Determine the [X, Y] coordinate at the center of the cell enclosing the given text.  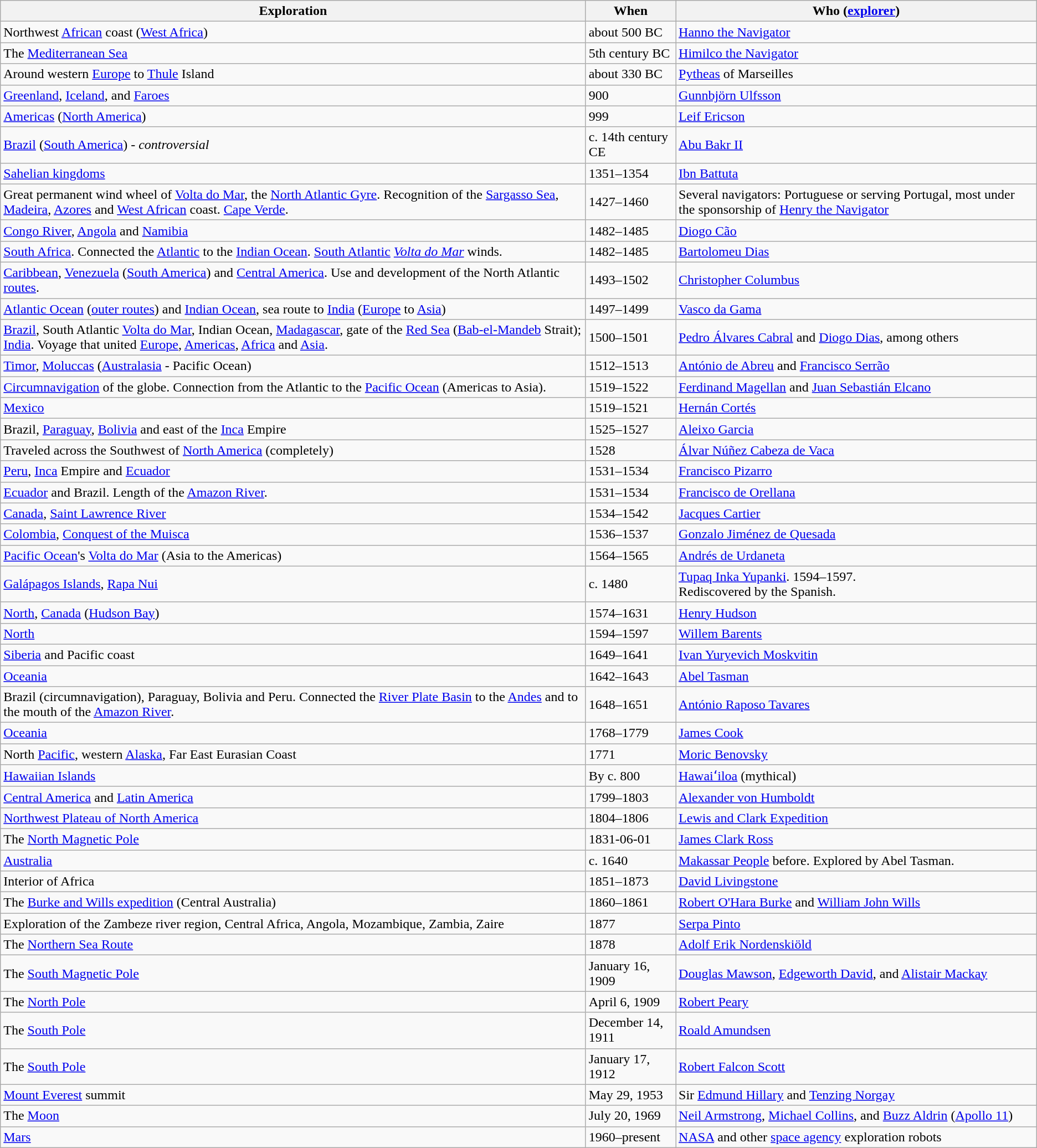
Peru, Inca Empire and Ecuador [293, 471]
James Clark Ross [856, 839]
Ivan Yuryevich Moskvitin [856, 655]
c. 14th century CE [630, 145]
Greenland, Iceland, and Faroes [293, 95]
1534–1542 [630, 513]
1351–1354 [630, 173]
Mars [293, 1137]
1500–1501 [630, 338]
Central America and Latin America [293, 797]
Colombia, Conquest of the Muisca [293, 534]
Exploration [293, 11]
Abu Bakr II [856, 145]
1648–1651 [630, 704]
1771 [630, 754]
Circumnavigation of the globe. Connection from the Atlantic to the Pacific Ocean (Americas to Asia). [293, 387]
Traveled across the Southwest of North America (completely) [293, 450]
Mount Everest summit [293, 1095]
Robert Falcon Scott [856, 1067]
Jacques Cartier [856, 513]
May 29, 1953 [630, 1095]
Christopher Columbus [856, 280]
The South Magnetic Pole [293, 974]
Tupaq Inka Yupanki. 1594–1597.Rediscovered by the Spanish. [856, 584]
1519–1522 [630, 387]
Abel Tasman [856, 676]
NASA and other space agency exploration robots [856, 1137]
Timor, Moluccas (Australasia - Pacific Ocean) [293, 366]
Atlantic Ocean (outer routes) and Indian Ocean, sea route to India (Europe to Asia) [293, 308]
Alexander von Humboldt [856, 797]
5th century BC [630, 53]
1519–1521 [630, 408]
Henry Hudson [856, 612]
1564–1565 [630, 555]
Bartolomeu Dias [856, 251]
Gunnbjörn Ulfsson [856, 95]
James Cook [856, 733]
1642–1643 [630, 676]
1960–present [630, 1137]
1493–1502 [630, 280]
Hernán Cortés [856, 408]
900 [630, 95]
Ibn Battuta [856, 173]
Neil Armstrong, Michael Collins, and Buzz Aldrin (Apollo 11) [856, 1116]
Brazil, Paraguay, Bolivia and east of the Inca Empire [293, 429]
North Pacific, western Alaska, Far East Eurasian Coast [293, 754]
The Northern Sea Route [293, 945]
Ferdinand Magellan and Juan Sebastián Elcano [856, 387]
Galápagos Islands, Rapa Nui [293, 584]
The North Magnetic Pole [293, 839]
April 6, 1909 [630, 1002]
1594–1597 [630, 634]
Leif Ericson [856, 116]
1804–1806 [630, 818]
1427–1460 [630, 202]
Several navigators: Portuguese or serving Portugal, most under the sponsorship of Henry the Navigator [856, 202]
The North Pole [293, 1002]
Pytheas of Marseilles [856, 74]
Sir Edmund Hillary and Tenzing Norgay [856, 1095]
999 [630, 116]
Robert Peary [856, 1002]
July 20, 1969 [630, 1116]
António de Abreu and Francisco Serrão [856, 366]
1799–1803 [630, 797]
Canada, Saint Lawrence River [293, 513]
Francisco Pizarro [856, 471]
Roald Amundsen [856, 1030]
Hawaiian Islands [293, 776]
Douglas Mawson, Edgeworth David, and Alistair Mackay [856, 974]
South Africa. Connected the Atlantic to the Indian Ocean. South Atlantic Volta do Mar winds. [293, 251]
c. 1480 [630, 584]
Moric Benovsky [856, 754]
North, Canada (Hudson Bay) [293, 612]
1512–1513 [630, 366]
North [293, 634]
The Moon [293, 1116]
1877 [630, 924]
Makassar People before. Explored by Abel Tasman. [856, 860]
1649–1641 [630, 655]
Sahelian kingdoms [293, 173]
1860–1861 [630, 903]
Pedro Álvares Cabral and Diogo Dias, among others [856, 338]
Francisco de Orellana [856, 492]
Who (explorer) [856, 11]
Diogo Cão [856, 230]
When [630, 11]
Mexico [293, 408]
Aleixo Garcia [856, 429]
Robert O'Hara Burke and William John Wills [856, 903]
Gonzalo Jiménez de Quesada [856, 534]
1497–1499 [630, 308]
Northwest African coast (West Africa) [293, 32]
Adolf Erik Nordenskiöld [856, 945]
about 330 BC [630, 74]
Vasco da Gama [856, 308]
The Mediterranean Sea [293, 53]
1528 [630, 450]
Willem Barents [856, 634]
Exploration of the Zambeze river region, Central Africa, Angola, Mozambique, Zambia, Zaire [293, 924]
Álvar Núñez Cabeza de Vaca [856, 450]
1878 [630, 945]
Himilco the Navigator [856, 53]
about 500 BC [630, 32]
The Burke and Wills expedition (Central Australia) [293, 903]
Ecuador and Brazil. Length of the Amazon River. [293, 492]
1851–1873 [630, 882]
Australia [293, 860]
Andrés de Urdaneta [856, 555]
c. 1640 [630, 860]
Pacific Ocean's Volta do Mar (Asia to the Americas) [293, 555]
Serpa Pinto [856, 924]
Siberia and Pacific coast [293, 655]
Interior of Africa [293, 882]
Around western Europe to Thule Island [293, 74]
By c. 800 [630, 776]
December 14, 1911 [630, 1030]
Northwest Plateau of North America [293, 818]
David Livingstone [856, 882]
Brazil (South America) - controversial [293, 145]
Lewis and Clark Expedition [856, 818]
Brazil (circumnavigation), Paraguay, Bolivia and Peru. Connected the River Plate Basin to the Andes and to the mouth of the Amazon River. [293, 704]
Americas (North America) [293, 116]
1768–1779 [630, 733]
January 17, 1912 [630, 1067]
Caribbean, Venezuela (South America) and Central America. Use and development of the North Atlantic routes. [293, 280]
1525–1527 [630, 429]
1831-06-01 [630, 839]
Hanno the Navigator [856, 32]
1536–1537 [630, 534]
1574–1631 [630, 612]
Hawaiʻiloa (mythical) [856, 776]
António Raposo Tavares [856, 704]
January 16, 1909 [630, 974]
Congo River, Angola and Namibia [293, 230]
